Extract the (X, Y) coordinate from the center of the cell holding the provided text.  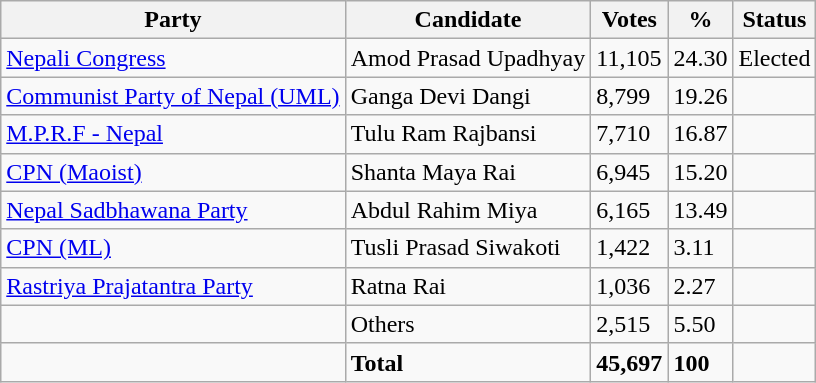
8,799 (630, 96)
5.50 (700, 324)
Others (468, 324)
16.87 (700, 134)
% (700, 20)
45,697 (630, 362)
Candidate (468, 20)
Communist Party of Nepal (UML) (173, 96)
Amod Prasad Upadhyay (468, 58)
1,422 (630, 248)
15.20 (700, 172)
100 (700, 362)
Shanta Maya Rai (468, 172)
Total (468, 362)
CPN (Maoist) (173, 172)
3.11 (700, 248)
Ratna Rai (468, 286)
Votes (630, 20)
13.49 (700, 210)
Abdul Rahim Miya (468, 210)
Tusli Prasad Siwakoti (468, 248)
M.P.R.F - Nepal (173, 134)
6,165 (630, 210)
Rastriya Prajatantra Party (173, 286)
CPN (ML) (173, 248)
Party (173, 20)
1,036 (630, 286)
7,710 (630, 134)
Elected (774, 58)
Ganga Devi Dangi (468, 96)
24.30 (700, 58)
2,515 (630, 324)
19.26 (700, 96)
2.27 (700, 286)
Nepal Sadbhawana Party (173, 210)
Nepali Congress (173, 58)
11,105 (630, 58)
Status (774, 20)
Tulu Ram Rajbansi (468, 134)
6,945 (630, 172)
